Extract the [x, y] coordinate from the center of the cell holding the provided text.  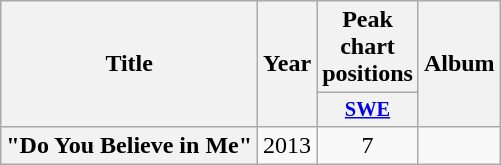
7 [368, 145]
Year [288, 64]
"Do You Believe in Me" [130, 145]
Album [459, 64]
Title [130, 64]
2013 [288, 145]
SWE [368, 110]
Peak chart positions [368, 47]
